For the text-containing cell, return its midpoint in [X, Y] coordinate format. 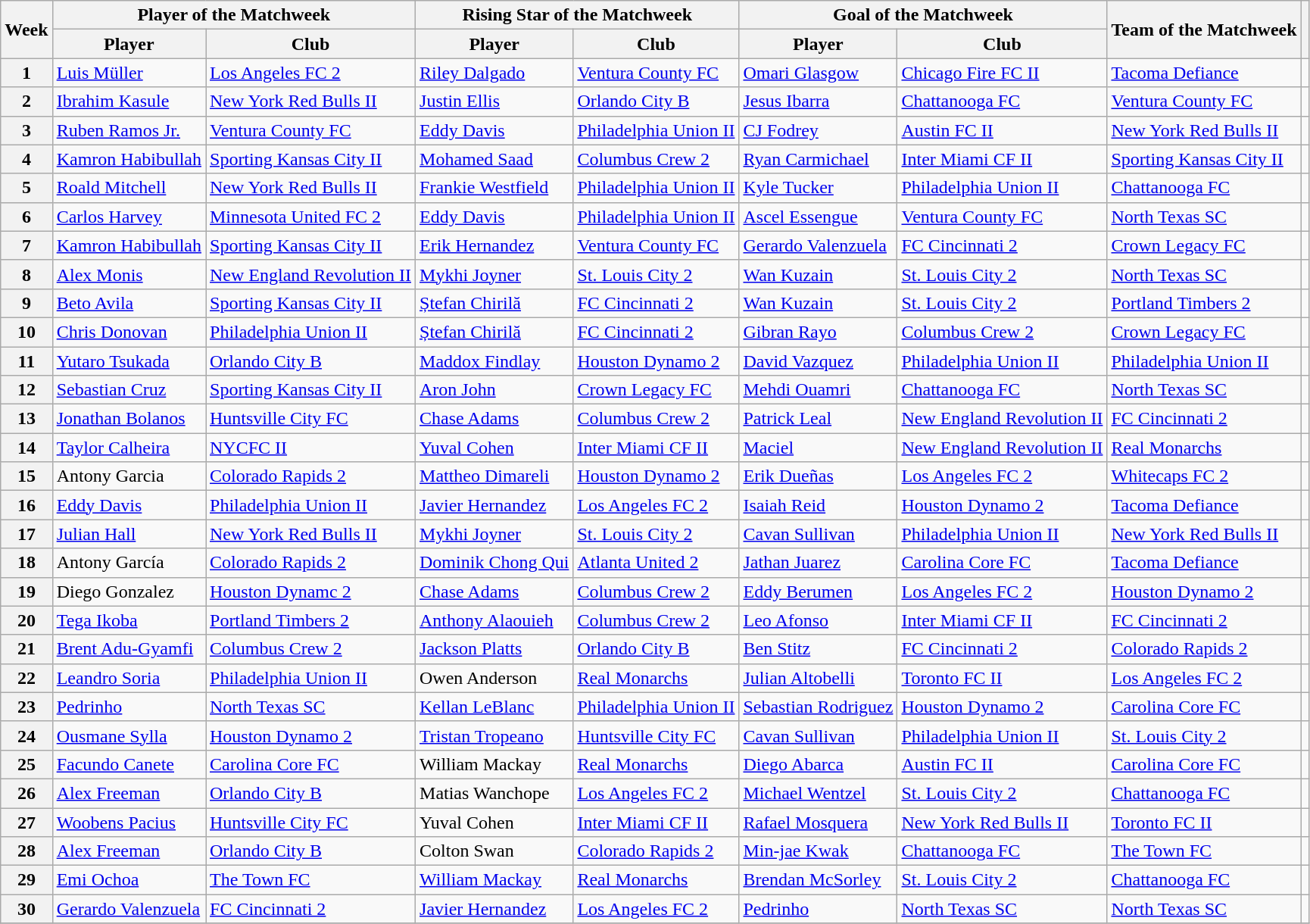
Mattheo Dimareli [494, 476]
Yutaro Tsukada [129, 361]
Dominik Chong Qui [494, 563]
Emi Ochoa [129, 880]
Erik Dueñas [818, 476]
Team of the Matchweek [1204, 30]
20 [27, 620]
Leandro Soria [129, 678]
26 [27, 793]
Ousmane Sylla [129, 735]
Kyle Tucker [818, 188]
27 [27, 822]
Brendan McSorley [818, 880]
Ryan Carmichael [818, 159]
Jackson Platts [494, 649]
Matias Wanchope [494, 793]
5 [27, 188]
Isaiah Reid [818, 505]
Ruben Ramos Jr. [129, 130]
Patrick Leal [818, 419]
Omari Glasgow [818, 73]
6 [27, 217]
Jonathan Bolanos [129, 419]
14 [27, 448]
28 [27, 851]
Player of the Matchweek [233, 15]
Brent Adu-Gyamfi [129, 649]
Sebastian Rodriguez [818, 707]
Whitecaps FC 2 [1204, 476]
Minnesota United FC 2 [310, 217]
Week [27, 30]
Woobens Pacius [129, 822]
Julian Hall [129, 534]
3 [27, 130]
22 [27, 678]
18 [27, 563]
Gibran Rayo [818, 332]
Diego Gonzalez [129, 592]
29 [27, 880]
Chicago Fire FC II [1003, 73]
Roald Mitchell [129, 188]
Eddy Berumen [818, 592]
NYCFC II [310, 448]
Rising Star of the Matchweek [577, 15]
9 [27, 303]
Maciel [818, 448]
Min-jae Kwak [818, 851]
Justin Ellis [494, 101]
Facundo Canete [129, 764]
Mehdi Ouamri [818, 390]
Ascel Essengue [818, 217]
17 [27, 534]
Tristan Tropeano [494, 735]
Leo Afonso [818, 620]
Luis Müller [129, 73]
23 [27, 707]
13 [27, 419]
25 [27, 764]
Sebastian Cruz [129, 390]
19 [27, 592]
Kellan LeBlanc [494, 707]
7 [27, 245]
Houston Dynamc 2 [310, 592]
2 [27, 101]
Colton Swan [494, 851]
15 [27, 476]
CJ Fodrey [818, 130]
Carlos Harvey [129, 217]
Taylor Calheira [129, 448]
Riley Dalgado [494, 73]
Erik Hernandez [494, 245]
Julian Altobelli [818, 678]
Rafael Mosquera [818, 822]
4 [27, 159]
Goal of the Matchweek [923, 15]
Tega Ikoba [129, 620]
1 [27, 73]
Mohamed Saad [494, 159]
Diego Abarca [818, 764]
Michael Wentzel [818, 793]
David Vazquez [818, 361]
8 [27, 274]
Owen Anderson [494, 678]
Beto Avila [129, 303]
Antony Garcia [129, 476]
Chris Donovan [129, 332]
Frankie Westfield [494, 188]
10 [27, 332]
Jathan Juarez [818, 563]
12 [27, 390]
Alex Monis [129, 274]
Aron John [494, 390]
Ben Stitz [818, 649]
11 [27, 361]
Atlanta United 2 [656, 563]
Ibrahim Kasule [129, 101]
24 [27, 735]
Jesus Ibarra [818, 101]
Antony García [129, 563]
Maddox Findlay [494, 361]
21 [27, 649]
Anthony Alaouieh [494, 620]
16 [27, 505]
30 [27, 909]
